Locate the cell with the specified text and output its (X, Y) center coordinate. 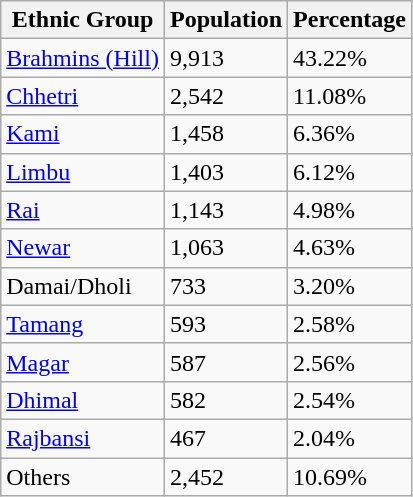
6.36% (350, 134)
Dhimal (83, 400)
1,458 (226, 134)
593 (226, 324)
Rajbansi (83, 438)
733 (226, 286)
Magar (83, 362)
9,913 (226, 58)
4.63% (350, 248)
1,143 (226, 210)
Chhetri (83, 96)
Newar (83, 248)
6.12% (350, 172)
11.08% (350, 96)
Damai/Dholi (83, 286)
Ethnic Group (83, 20)
Kami (83, 134)
4.98% (350, 210)
582 (226, 400)
2.04% (350, 438)
Percentage (350, 20)
467 (226, 438)
2.58% (350, 324)
43.22% (350, 58)
Brahmins (Hill) (83, 58)
Population (226, 20)
587 (226, 362)
Rai (83, 210)
2.56% (350, 362)
Tamang (83, 324)
2.54% (350, 400)
2,452 (226, 477)
3.20% (350, 286)
1,063 (226, 248)
Limbu (83, 172)
1,403 (226, 172)
10.69% (350, 477)
2,542 (226, 96)
Others (83, 477)
